Identify which cell holds the provided text, then report its [X, Y] central coordinate. 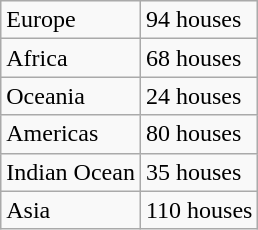
Indian Ocean [71, 172]
35 houses [199, 172]
Asia [71, 210]
Africa [71, 58]
94 houses [199, 20]
24 houses [199, 96]
Oceania [71, 96]
Americas [71, 134]
Europe [71, 20]
80 houses [199, 134]
110 houses [199, 210]
68 houses [199, 58]
